Pinpoint the cell where the given text exists, returning its [x, y] midpoint coordinate. 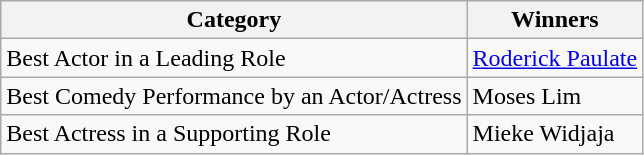
Moses Lim [555, 96]
Best Comedy Performance by an Actor/Actress [234, 96]
Winners [555, 20]
Roderick Paulate [555, 58]
Mieke Widjaja [555, 134]
Category [234, 20]
Best Actress in a Supporting Role [234, 134]
Best Actor in a Leading Role [234, 58]
